For the text-containing cell, return its midpoint in [x, y] coordinate format. 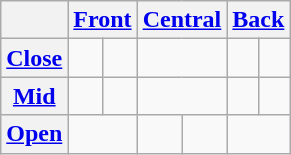
Front [102, 20]
Central [182, 20]
Mid [34, 96]
Close [34, 58]
Open [34, 134]
Back [258, 20]
